For the text-containing cell, return its midpoint in [x, y] coordinate format. 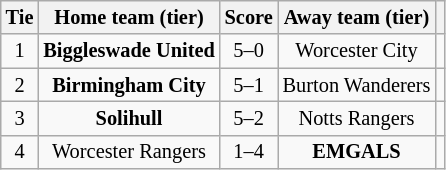
Solihull [128, 118]
4 [20, 152]
Burton Wanderers [357, 85]
Worcester City [357, 51]
3 [20, 118]
5–2 [249, 118]
Notts Rangers [357, 118]
Birmingham City [128, 85]
1 [20, 51]
Home team (tier) [128, 17]
Tie [20, 17]
EMGALS [357, 152]
Score [249, 17]
2 [20, 85]
Worcester Rangers [128, 152]
5–1 [249, 85]
Biggleswade United [128, 51]
1–4 [249, 152]
5–0 [249, 51]
Away team (tier) [357, 17]
